Provide the [x, y] coordinate of the cell's center where the given text is located.  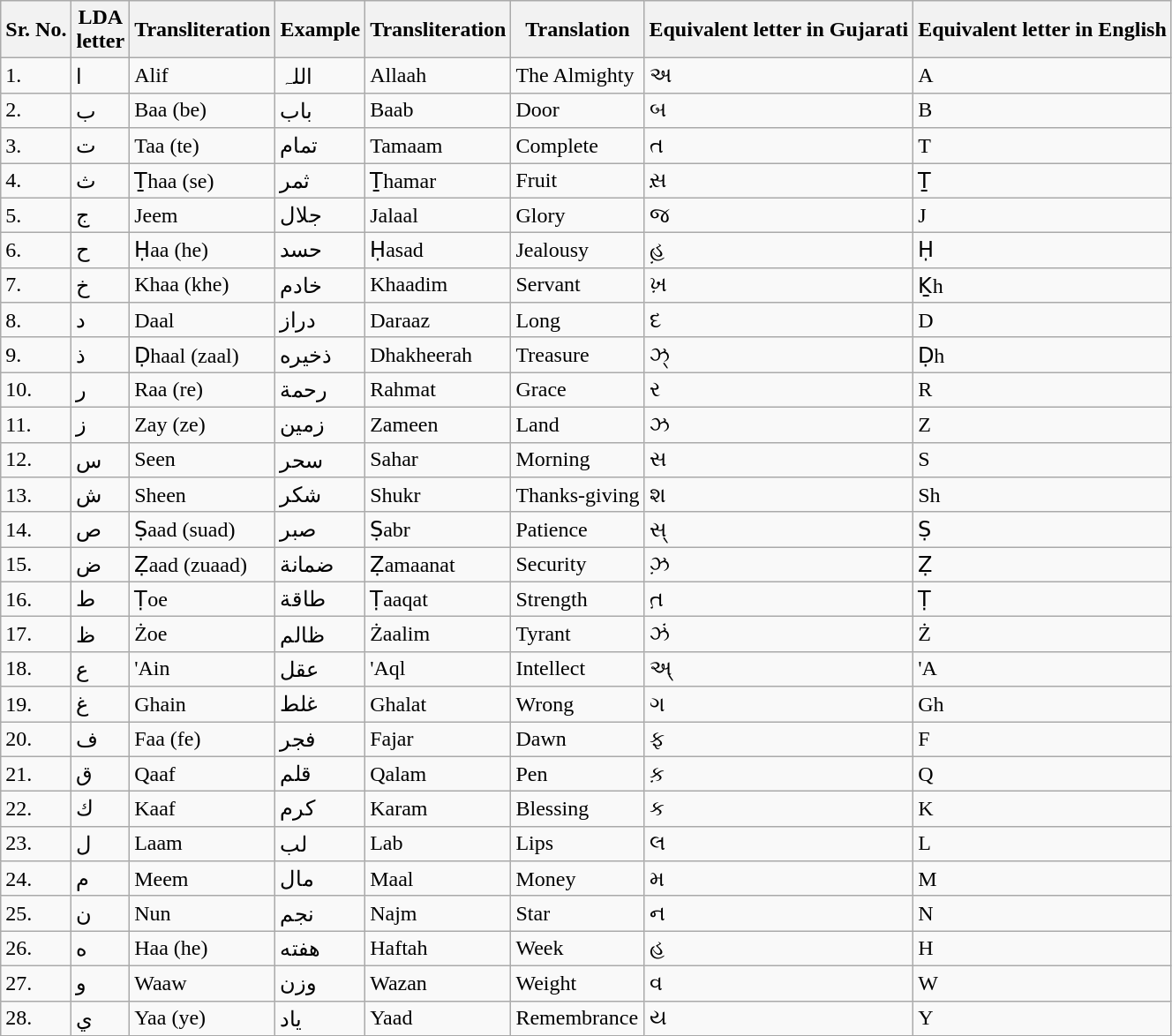
لب [320, 844]
قلم [320, 774]
باب [320, 110]
ત [778, 146]
Ṭaaqat [438, 599]
Maal [438, 879]
ઝ [778, 424]
س [101, 460]
ض [101, 565]
Waaw [203, 983]
Baab [438, 110]
غ [101, 704]
Equivalent letter in Gujarati [778, 30]
Long [577, 320]
ضمانة [320, 565]
Thanks-giving [577, 495]
شکر [320, 495]
ط [101, 599]
دراز [320, 320]
Servant [577, 285]
દ [778, 320]
A [1043, 76]
14. [36, 529]
23. [36, 844]
Fajar [438, 739]
Qaaf [203, 774]
Tamaam [438, 146]
ઝ઼ [778, 565]
Zameen [438, 424]
جلال [320, 215]
ફ [778, 739]
اللہ [320, 76]
Meem [203, 879]
20. [36, 739]
13. [36, 495]
Tyrant [577, 634]
Ḥaa (he) [203, 251]
Ḍh [1043, 355]
ز [101, 424]
Strength [577, 599]
સ [778, 460]
ح [101, 251]
Wrong [577, 704]
ન [778, 913]
Door [577, 110]
ك [101, 809]
Glory [577, 215]
ક઼ [778, 774]
વ [778, 983]
Seen [203, 460]
10. [36, 390]
Karam [438, 809]
زمين [320, 424]
R [1043, 390]
Ṭoe [203, 599]
26. [36, 949]
Z [1043, 424]
Star [577, 913]
LDAletter [101, 30]
12. [36, 460]
6. [36, 251]
27. [36, 983]
ر [101, 390]
Taa (te) [203, 146]
16. [36, 599]
Complete [577, 146]
શ [778, 495]
Daraaz [438, 320]
ه [101, 949]
Ẓamaanat [438, 565]
Dawn [577, 739]
Ḥasad [438, 251]
જ [778, 215]
Ṣ [1043, 529]
غلط [320, 704]
Sh [1043, 495]
Qalam [438, 774]
حسد [320, 251]
Ẓ [1043, 565]
Translation [577, 30]
ય [778, 1018]
Weight [577, 983]
3. [36, 146]
د [101, 320]
Daal [203, 320]
ત઼ [778, 599]
Land [577, 424]
Treasure [577, 355]
Pen [577, 774]
Khaa (khe) [203, 285]
خ [101, 285]
Ṭ [1043, 599]
م [101, 879]
K [1043, 809]
صبر [320, 529]
F [1043, 739]
Yaad [438, 1018]
Remembrance [577, 1018]
લ [778, 844]
Ḵh [1043, 285]
અ્ [778, 669]
Baa (be) [203, 110]
Allaah [438, 76]
15. [36, 565]
Najm [438, 913]
હ [778, 949]
W [1043, 983]
مال [320, 879]
Ṯhamar [438, 180]
هفته [320, 949]
સ઼઼ [778, 180]
ق [101, 774]
H [1043, 949]
ث [101, 180]
Morning [577, 460]
Sahar [438, 460]
Laam [203, 844]
7. [36, 285]
મ [778, 879]
ج [101, 215]
Example [320, 30]
عقل [320, 669]
Faa (fe) [203, 739]
Patience [577, 529]
ص [101, 529]
Ghain [203, 704]
ذ [101, 355]
ર [778, 390]
ا [101, 76]
ف [101, 739]
N [1043, 913]
خادم [320, 285]
كرم [320, 809]
4. [36, 180]
Intellect [577, 669]
ي [101, 1018]
2. [36, 110]
Żoe [203, 634]
Ḥ [1043, 251]
ذخيره [320, 355]
22. [36, 809]
طاقة [320, 599]
ل [101, 844]
رحمة [320, 390]
Ghalat [438, 704]
ظ [101, 634]
S [1043, 460]
Lab [438, 844]
9. [36, 355]
Ṯ [1043, 180]
5. [36, 215]
Żaalim [438, 634]
Equivalent letter in English [1043, 30]
હ઼ [778, 251]
Sr. No. [36, 30]
Rahmat [438, 390]
Security [577, 565]
Ż [1043, 634]
Money [577, 879]
અ [778, 76]
Ṣaad (suad) [203, 529]
Yaa (ye) [203, 1018]
Blessing [577, 809]
Ṣabr [438, 529]
Week [577, 949]
J [1043, 215]
Lips [577, 844]
Jealousy [577, 251]
ياد [320, 1018]
25. [36, 913]
19. [36, 704]
The Almighty [577, 76]
فجر [320, 739]
Zay (ze) [203, 424]
وزن [320, 983]
28. [36, 1018]
Y [1043, 1018]
ب [101, 110]
8. [36, 320]
D [1043, 320]
24. [36, 879]
ت [101, 146]
Jeem [203, 215]
સ્ [778, 529]
L [1043, 844]
Ḍhaal (zaal) [203, 355]
'Ain [203, 669]
Q [1043, 774]
Nun [203, 913]
ગ [778, 704]
ખ઼ [778, 285]
Kaaf [203, 809]
21. [36, 774]
'Aql [438, 669]
Haa (he) [203, 949]
Gh [1043, 704]
Sheen [203, 495]
Alif [203, 76]
1. [36, 76]
ش [101, 495]
و [101, 983]
ظالم [320, 634]
Grace [577, 390]
Fruit [577, 180]
ن [101, 913]
બ [778, 110]
ઝ્ [778, 355]
B [1043, 110]
'A [1043, 669]
Dhakheerah [438, 355]
ثمر [320, 180]
T [1043, 146]
Ṯhaa (se) [203, 180]
17. [36, 634]
Khaadim [438, 285]
Wazan [438, 983]
18. [36, 669]
تمام [320, 146]
M [1043, 879]
11. [36, 424]
Shukr [438, 495]
نجم [320, 913]
ع [101, 669]
Raa (re) [203, 390]
سحر [320, 460]
ઝં [778, 634]
Ẓaad (zuaad) [203, 565]
Haftah [438, 949]
Jalaal [438, 215]
ક [778, 809]
